From the cell containing the given text, extract its center point as [X, Y] coordinate. 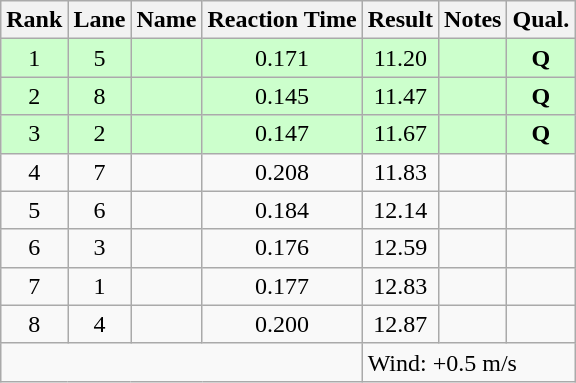
12.59 [400, 248]
Qual. [541, 20]
12.14 [400, 210]
0.208 [282, 172]
11.47 [400, 96]
0.200 [282, 324]
12.87 [400, 324]
Result [400, 20]
11.83 [400, 172]
Reaction Time [282, 20]
Wind: +0.5 m/s [468, 362]
Rank [34, 20]
Notes [473, 20]
0.171 [282, 58]
0.147 [282, 134]
11.20 [400, 58]
0.177 [282, 286]
0.184 [282, 210]
11.67 [400, 134]
0.176 [282, 248]
Lane [100, 20]
12.83 [400, 286]
Name [166, 20]
0.145 [282, 96]
